Locate the cell with the specified text and output its (X, Y) center coordinate. 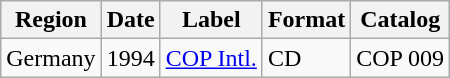
1994 (130, 58)
Label (211, 20)
Date (130, 20)
Germany (51, 58)
COP Intl. (211, 58)
Format (306, 20)
Region (51, 20)
Catalog (400, 20)
COP 009 (400, 58)
CD (306, 58)
